Pinpoint the cell where the given text exists, returning its [x, y] midpoint coordinate. 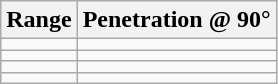
Range [39, 20]
Penetration @ 90° [176, 20]
